Pinpoint the cell where the given text exists, returning its (X, Y) midpoint coordinate. 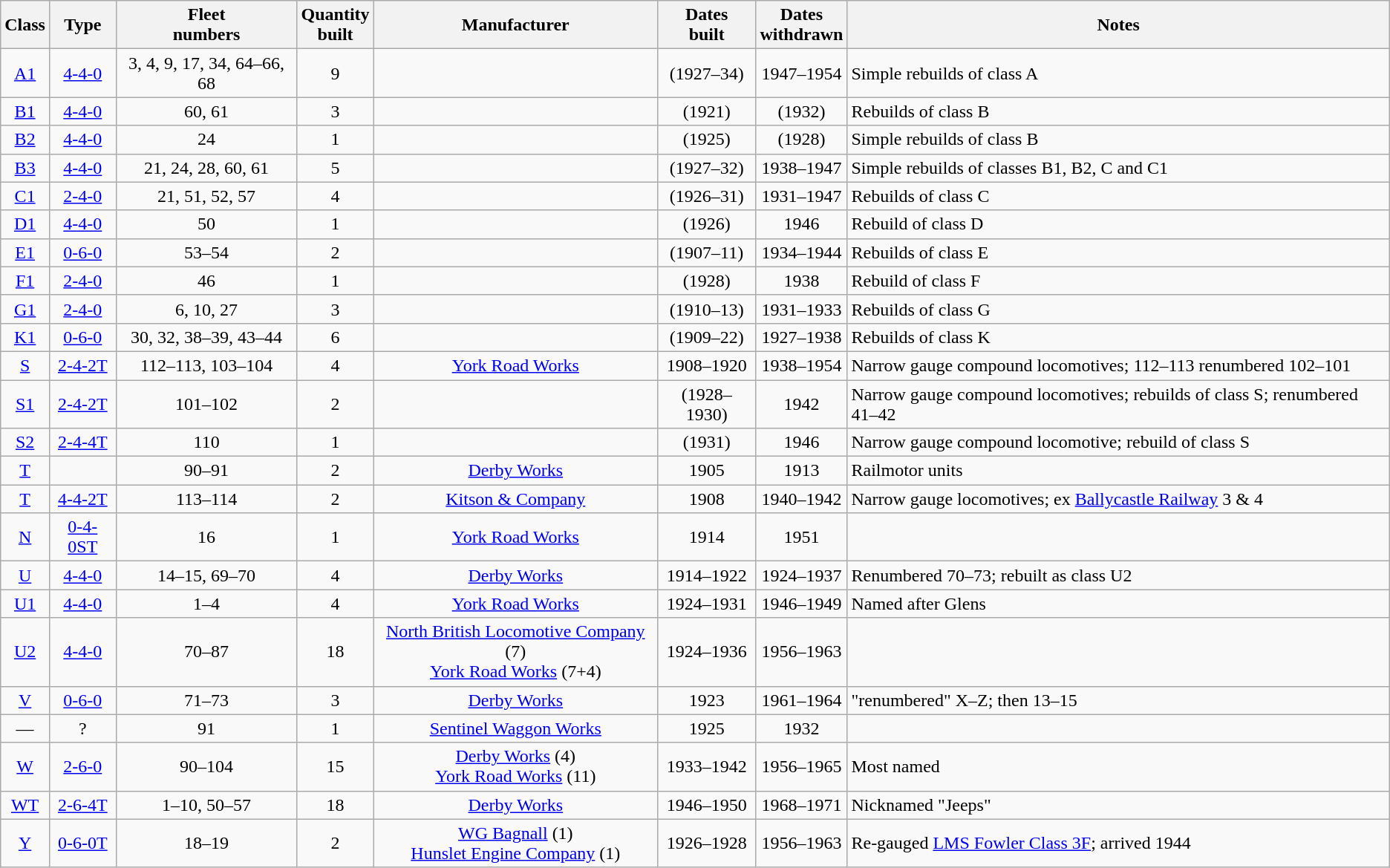
1908 (706, 499)
(1926–31) (706, 196)
2-6-0 (82, 766)
Quantitybuilt (336, 25)
(1931) (706, 443)
Type (82, 25)
1946–1950 (706, 805)
1924–1937 (802, 575)
60, 61 (206, 111)
1951 (802, 538)
21, 24, 28, 60, 61 (206, 168)
F1 (25, 281)
Narrow gauge compound locomotives; rebuilds of class S; renumbered 41–42 (1118, 404)
K1 (25, 337)
Renumbered 70–73; rebuilt as class U2 (1118, 575)
WT (25, 805)
Named after Glens (1118, 604)
1932 (802, 728)
(1925) (706, 140)
16 (206, 538)
90–104 (206, 766)
113–114 (206, 499)
46 (206, 281)
1931–1933 (802, 309)
1934–1944 (802, 252)
Rebuilds of class C (1118, 196)
1947–1954 (802, 73)
— (25, 728)
30, 32, 38–39, 43–44 (206, 337)
1946–1949 (802, 604)
Simple rebuilds of class A (1118, 73)
S2 (25, 443)
Nicknamed "Jeeps" (1118, 805)
4-4-2T (82, 499)
21, 51, 52, 57 (206, 196)
North British Locomotive Company (7)York Road Works (7+4) (515, 652)
E1 (25, 252)
1931–1947 (802, 196)
18–19 (206, 843)
Narrow gauge compound locomotive; rebuild of class S (1118, 443)
1961–1964 (802, 700)
14–15, 69–70 (206, 575)
Rebuild of class F (1118, 281)
1923 (706, 700)
C1 (25, 196)
1–10, 50–57 (206, 805)
Most named (1118, 766)
B2 (25, 140)
S (25, 365)
Railmotor units (1118, 471)
U (25, 575)
Rebuilds of class E (1118, 252)
U2 (25, 652)
V (25, 700)
1942 (802, 404)
Sentinel Waggon Works (515, 728)
2-6-4T (82, 805)
6, 10, 27 (206, 309)
1938 (802, 281)
1938–1947 (802, 168)
U1 (25, 604)
(1921) (706, 111)
A1 (25, 73)
50 (206, 224)
70–87 (206, 652)
90–91 (206, 471)
(1910–13) (706, 309)
Simple rebuilds of class B (1118, 140)
Rebuilds of class G (1118, 309)
Class (25, 25)
Rebuilds of class B (1118, 111)
W (25, 766)
0-4-0ST (82, 538)
2-4-4T (82, 443)
(1926) (706, 224)
1924–1936 (706, 652)
Narrow gauge compound locomotives; 112–113 renumbered 102–101 (1118, 365)
Dateswithdrawn (802, 25)
1938–1954 (802, 365)
1956–1965 (802, 766)
0-6-0T (82, 843)
5 (336, 168)
1940–1942 (802, 499)
? (82, 728)
G1 (25, 309)
Rebuilds of class K (1118, 337)
WG Bagnall (1)Hunslet Engine Company (1) (515, 843)
Narrow gauge locomotives; ex Ballycastle Railway 3 & 4 (1118, 499)
Y (25, 843)
"renumbered" X–Z; then 13–15 (1118, 700)
24 (206, 140)
1925 (706, 728)
Rebuild of class D (1118, 224)
D1 (25, 224)
1933–1942 (706, 766)
112–113, 103–104 (206, 365)
53–54 (206, 252)
1–4 (206, 604)
Datesbuilt (706, 25)
Kitson & Company (515, 499)
(1932) (802, 111)
1905 (706, 471)
B3 (25, 168)
(1927–34) (706, 73)
(1907–11) (706, 252)
Manufacturer (515, 25)
N (25, 538)
15 (336, 766)
1927–1938 (802, 337)
1914–1922 (706, 575)
1926–1928 (706, 843)
(1927–32) (706, 168)
101–102 (206, 404)
9 (336, 73)
1914 (706, 538)
S1 (25, 404)
Simple rebuilds of classes B1, B2, C and C1 (1118, 168)
B1 (25, 111)
6 (336, 337)
91 (206, 728)
1968–1971 (802, 805)
Fleetnumbers (206, 25)
71–73 (206, 700)
110 (206, 443)
3, 4, 9, 17, 34, 64–66, 68 (206, 73)
Re-gauged LMS Fowler Class 3F; arrived 1944 (1118, 843)
(1909–22) (706, 337)
1908–1920 (706, 365)
Derby Works (4)York Road Works (11) (515, 766)
1924–1931 (706, 604)
Notes (1118, 25)
(1928–1930) (706, 404)
1913 (802, 471)
